Search for the cell housing the specified text and yield its [x, y] center coordinate. 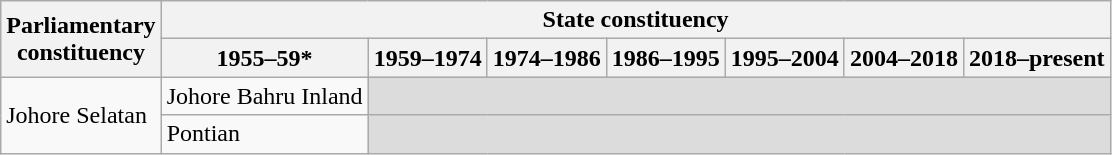
1955–59* [264, 58]
2018–present [1036, 58]
1986–1995 [666, 58]
1959–1974 [428, 58]
Parliamentaryconstituency [81, 39]
State constituency [636, 20]
Johore Selatan [81, 115]
Johore Bahru Inland [264, 96]
Pontian [264, 134]
1974–1986 [546, 58]
1995–2004 [784, 58]
2004–2018 [904, 58]
